Return [x, y] of the center of cell containing provided text 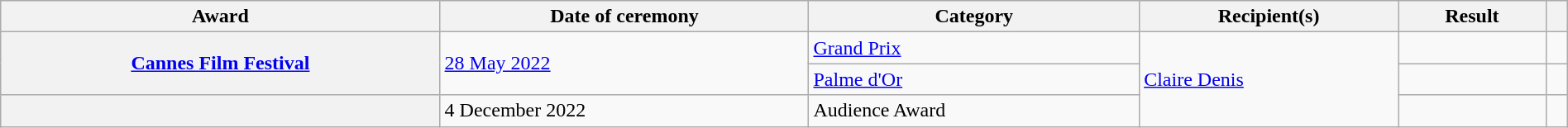
Award [220, 17]
Claire Denis [1269, 79]
Cannes Film Festival [220, 64]
Recipient(s) [1269, 17]
Category [974, 17]
28 May 2022 [624, 64]
Date of ceremony [624, 17]
Audience Award [974, 111]
4 December 2022 [624, 111]
Result [1472, 17]
Palme d'Or [974, 79]
Grand Prix [974, 48]
